Search for the cell housing the specified text and yield its [x, y] center coordinate. 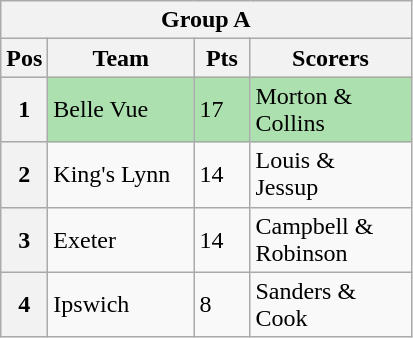
Ipswich [121, 304]
Louis & Jessup [330, 174]
3 [24, 240]
Sanders & Cook [330, 304]
Morton & Collins [330, 110]
Pos [24, 58]
Exeter [121, 240]
King's Lynn [121, 174]
4 [24, 304]
Scorers [330, 58]
Group A [206, 20]
Belle Vue [121, 110]
1 [24, 110]
Campbell & Robinson [330, 240]
17 [222, 110]
8 [222, 304]
Pts [222, 58]
Team [121, 58]
2 [24, 174]
